Identify which cell holds the provided text, then report its [x, y] central coordinate. 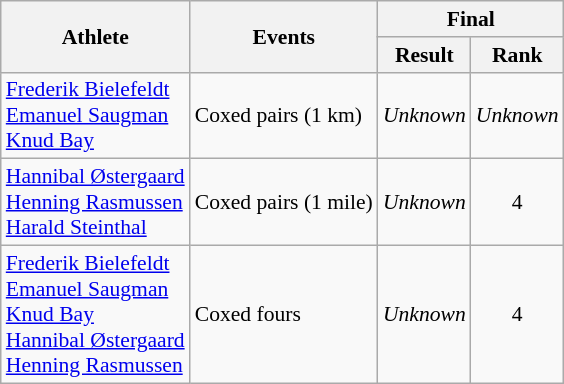
Rank [518, 55]
Coxed pairs (1 km) [284, 116]
Coxed pairs (1 mile) [284, 202]
Coxed fours [284, 315]
Frederik BielefeldtEmanuel SaugmanKnud Bay [96, 116]
Hannibal ØstergaardHenning RasmussenHarald Steinthal [96, 202]
Final [471, 19]
Athlete [96, 36]
Events [284, 36]
Result [424, 55]
Frederik BielefeldtEmanuel SaugmanKnud BayHannibal ØstergaardHenning Rasmussen [96, 315]
